Return the [x, y] coordinate for the center point of the cell that contains the specified text.  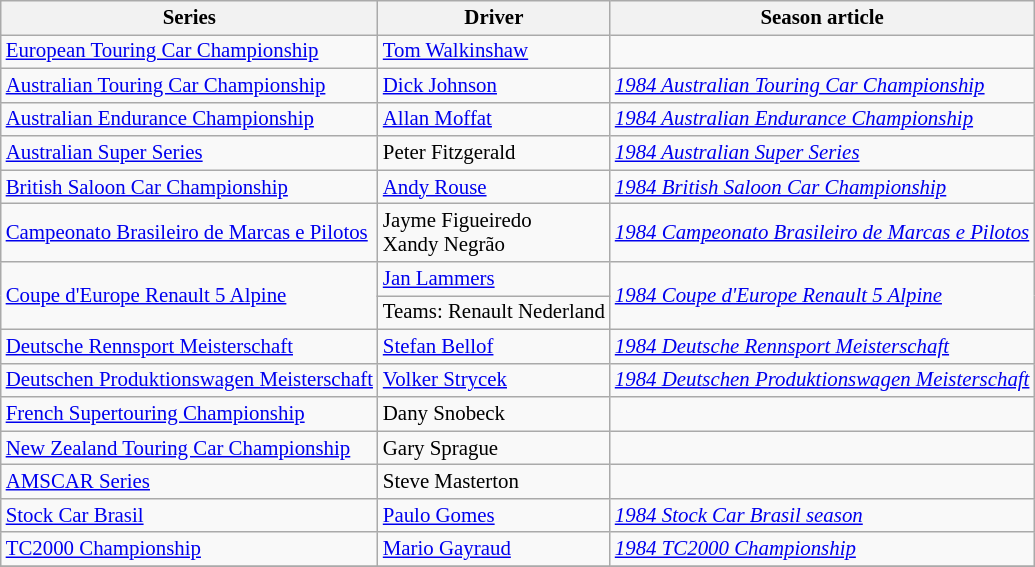
Jayme Figueiredo Xandy Negrão [494, 233]
Mario Gayraud [494, 549]
AMSCAR Series [190, 482]
Dick Johnson [494, 85]
1984 Australian Super Series [822, 153]
Steve Masterton [494, 482]
Deutschen Produktionswagen Meisterschaft [190, 380]
Season article [822, 18]
Allan Moffat [494, 119]
Australian Super Series [190, 153]
Jan Lammers [494, 279]
Australian Touring Car Championship [190, 85]
1984 Coupe d'Europe Renault 5 Alpine [822, 296]
Deutsche Rennsport Meisterschaft [190, 346]
1984 British Saloon Car Championship [822, 187]
Coupe d'Europe Renault 5 Alpine [190, 296]
Stock Car Brasil [190, 515]
British Saloon Car Championship [190, 187]
1984 Australian Endurance Championship [822, 119]
Campeonato Brasileiro de Marcas e Pilotos [190, 233]
Dany Snobeck [494, 414]
Australian Endurance Championship [190, 119]
Volker Strycek [494, 380]
1984 Stock Car Brasil season [822, 515]
Gary Sprague [494, 448]
French Supertouring Championship [190, 414]
1984 Deutsche Rennsport Meisterschaft [822, 346]
1984 Australian Touring Car Championship [822, 85]
1984 TC2000 Championship [822, 549]
Peter Fitzgerald [494, 153]
Tom Walkinshaw [494, 51]
New Zealand Touring Car Championship [190, 448]
1984 Campeonato Brasileiro de Marcas e Pilotos [822, 233]
Series [190, 18]
Paulo Gomes [494, 515]
Teams: Renault Nederland [494, 312]
Stefan Bellof [494, 346]
1984 Deutschen Produktionswagen Meisterschaft [822, 380]
TC2000 Championship [190, 549]
European Touring Car Championship [190, 51]
Andy Rouse [494, 187]
Driver [494, 18]
